Return (x, y) of the center of cell containing provided text 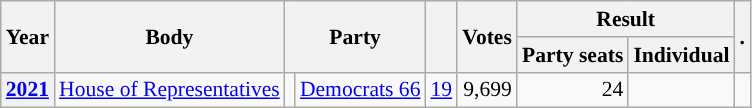
Individual (681, 55)
Result (626, 19)
9,699 (487, 90)
Party seats (572, 55)
House of Representatives (170, 90)
Votes (487, 36)
Year (28, 36)
. (742, 36)
Body (170, 36)
2021 (28, 90)
19 (442, 90)
Democrats 66 (360, 90)
Party (356, 36)
24 (572, 90)
